Detect which cell encompasses the target text, then output its (X, Y) center coordinate. 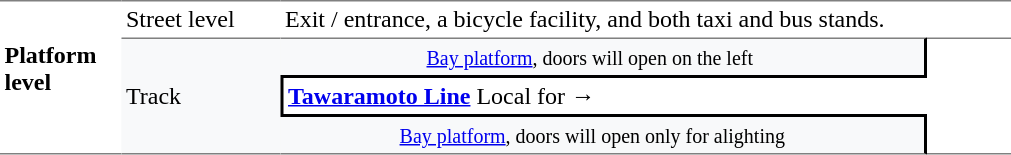
Street level (202, 19)
Bay platform, doors will open only for alighting (603, 134)
Platform level (61, 96)
Bay platform, doors will open on the left (603, 58)
Tawaramoto Line Local for → (603, 96)
Track (202, 96)
Exit / entrance, a bicycle facility, and both taxi and bus stands. (603, 19)
